Provide the [x, y] coordinate of the cell's center where the given text is located.  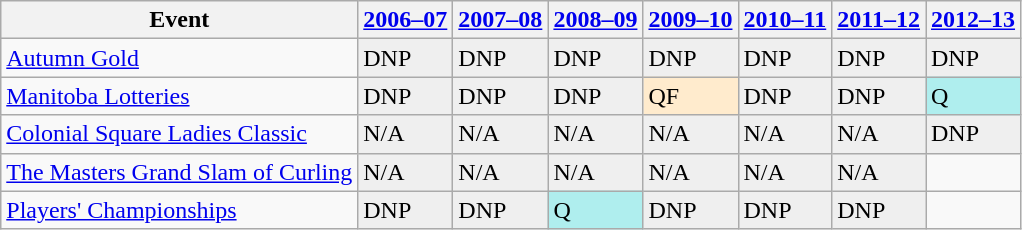
Colonial Square Ladies Classic [180, 134]
2011–12 [879, 20]
2006–07 [406, 20]
Manitoba Lotteries [180, 96]
2008–09 [596, 20]
QF [690, 96]
The Masters Grand Slam of Curling [180, 172]
2010–11 [785, 20]
Autumn Gold [180, 58]
2012–13 [974, 20]
2009–10 [690, 20]
Event [180, 20]
Players' Championships [180, 210]
2007–08 [500, 20]
